Output the [x, y] coordinate of the center of the cell containing the given text.  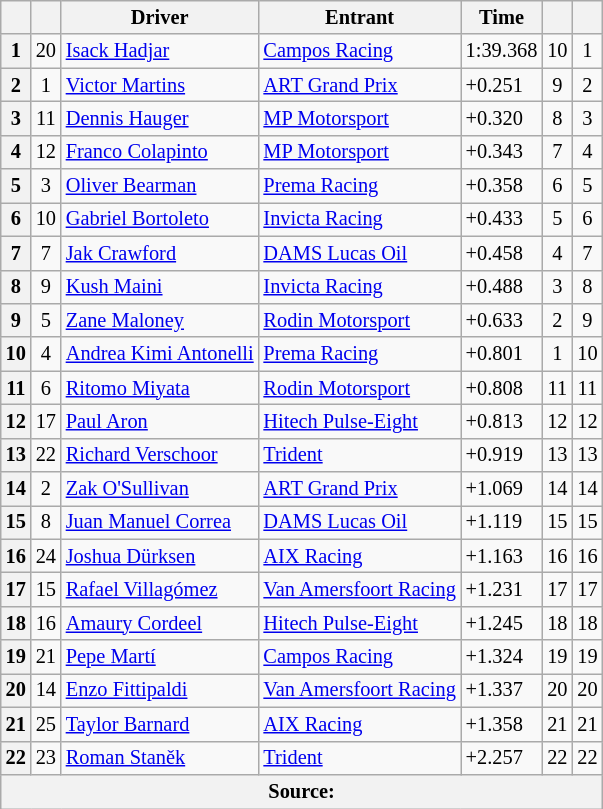
+0.343 [502, 152]
+0.633 [502, 320]
Pepe Martí [160, 657]
+0.801 [502, 354]
+0.433 [502, 219]
Kush Maini [160, 287]
Richard Verschoor [160, 455]
+0.808 [502, 388]
Entrant [360, 17]
25 [46, 724]
Zane Maloney [160, 320]
+0.488 [502, 287]
Amaury Cordeel [160, 623]
Dennis Hauger [160, 118]
+1.163 [502, 556]
24 [46, 556]
+1.337 [502, 690]
Time [502, 17]
+2.257 [502, 758]
+0.813 [502, 421]
Joshua Dürksen [160, 556]
Isack Hadjar [160, 51]
Franco Colapinto [160, 152]
+1.119 [502, 522]
Taylor Barnard [160, 724]
+0.458 [502, 253]
Juan Manuel Correa [160, 522]
1:39.368 [502, 51]
+1.069 [502, 489]
23 [46, 758]
+1.231 [502, 589]
+1.245 [502, 623]
+0.251 [502, 85]
Andrea Kimi Antonelli [160, 354]
+1.358 [502, 724]
Ritomo Miyata [160, 388]
+0.358 [502, 186]
+0.919 [502, 455]
Roman Staněk [160, 758]
+1.324 [502, 657]
Zak O'Sullivan [160, 489]
Gabriel Bortoleto [160, 219]
Driver [160, 17]
+0.320 [502, 118]
Rafael Villagómez [160, 589]
Source: [302, 791]
Victor Martins [160, 85]
Oliver Bearman [160, 186]
Enzo Fittipaldi [160, 690]
Jak Crawford [160, 253]
Paul Aron [160, 421]
